Extract the (x, y) coordinate from the center of the cell holding the provided text.  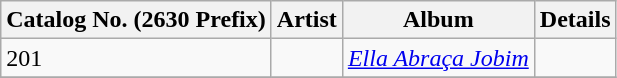
Catalog No. (2630 Prefix) (136, 20)
Ella Abraça Jobim (438, 58)
Details (575, 20)
201 (136, 58)
Artist (306, 20)
Album (438, 20)
